Return (X, Y) of the center of cell containing provided text 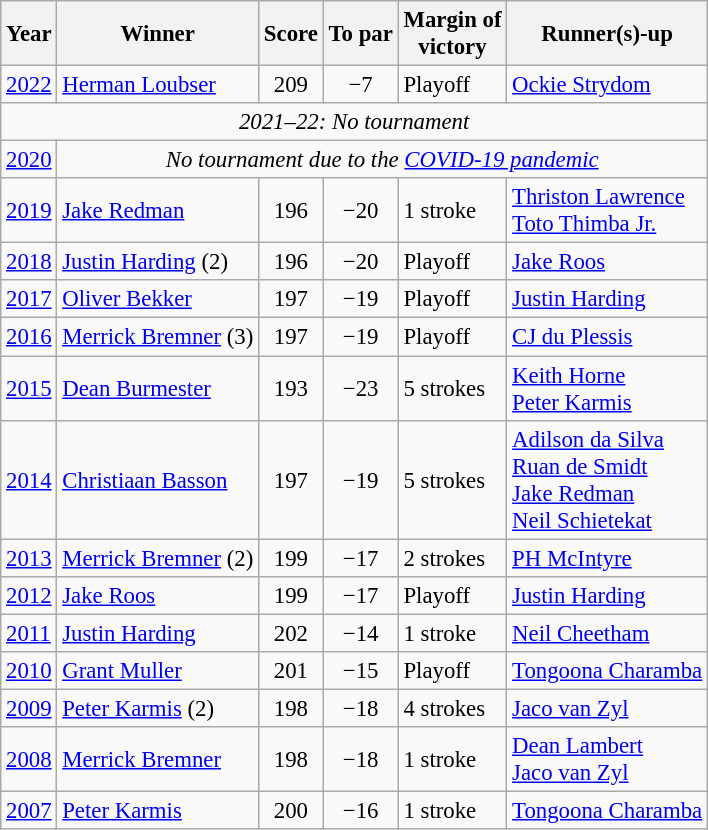
202 (292, 633)
Year (29, 34)
2013 (29, 558)
201 (292, 671)
2007 (29, 810)
Margin ofvictory (452, 34)
Jake Redman (158, 210)
−23 (360, 388)
2016 (29, 337)
Thriston Lawrence Toto Thimba Jr. (608, 210)
Keith Horne Peter Karmis (608, 388)
200 (292, 810)
Herman Loubser (158, 85)
Score (292, 34)
Dean Lambert Jaco van Zyl (608, 760)
Ockie Strydom (608, 85)
2009 (29, 708)
Peter Karmis (158, 810)
Merrick Bremner (2) (158, 558)
2019 (29, 210)
−14 (360, 633)
Neil Cheetham (608, 633)
Winner (158, 34)
Merrick Bremner (3) (158, 337)
−7 (360, 85)
Jaco van Zyl (608, 708)
2014 (29, 480)
Justin Harding (2) (158, 262)
4 strokes (452, 708)
2011 (29, 633)
No tournament due to the COVID-19 pandemic (382, 160)
2010 (29, 671)
2008 (29, 760)
2018 (29, 262)
To par (360, 34)
2 strokes (452, 558)
2021–22: No tournament (354, 122)
2015 (29, 388)
2012 (29, 595)
2020 (29, 160)
Oliver Bekker (158, 299)
Grant Muller (158, 671)
PH McIntyre (608, 558)
CJ du Plessis (608, 337)
−16 (360, 810)
Christiaan Basson (158, 480)
193 (292, 388)
2022 (29, 85)
2017 (29, 299)
Merrick Bremner (158, 760)
−15 (360, 671)
Runner(s)-up (608, 34)
Dean Burmester (158, 388)
Peter Karmis (2) (158, 708)
Adilson da Silva Ruan de Smidt Jake Redman Neil Schietekat (608, 480)
209 (292, 85)
